Capture the cell that displays the provided text and extract its [x, y] central coordinate. 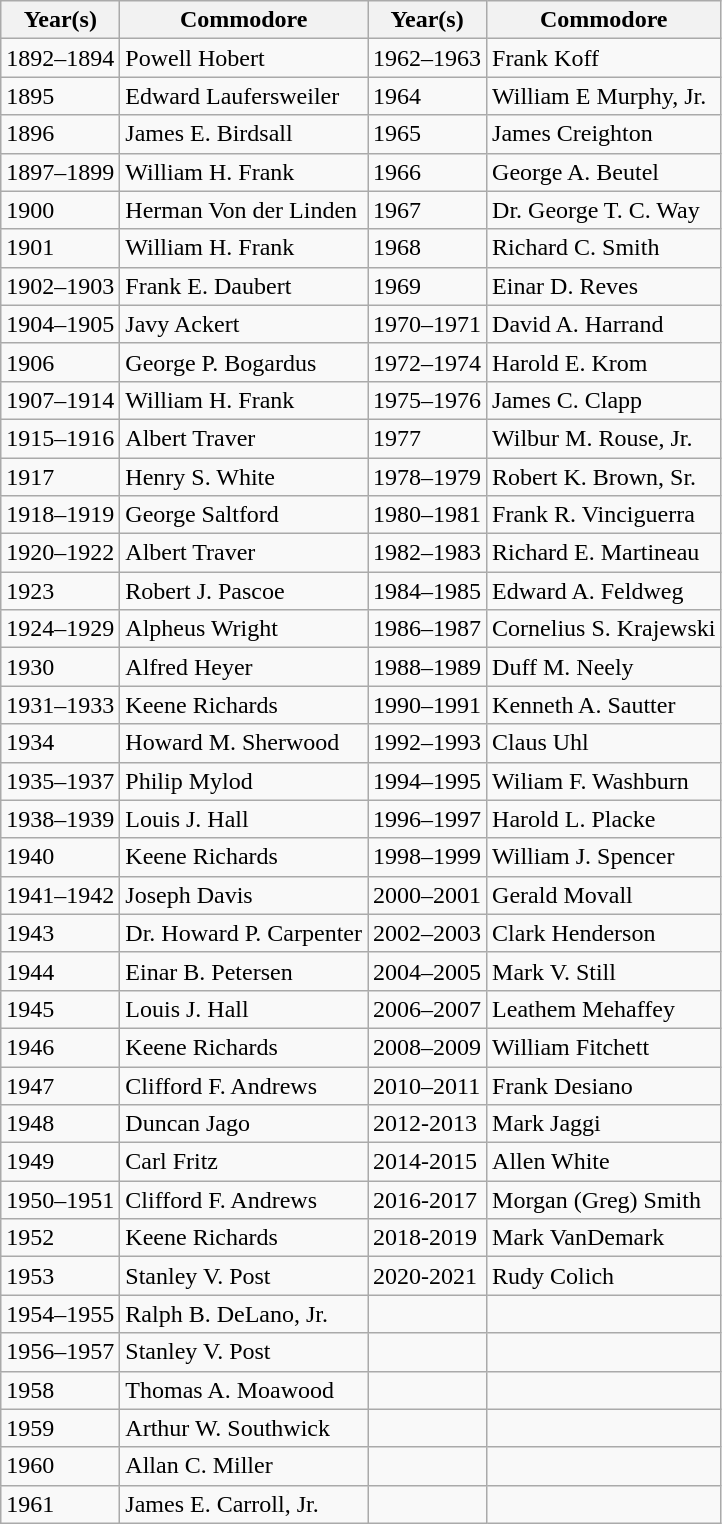
Henry S. White [244, 477]
Gerald Movall [604, 895]
1988–1989 [428, 667]
Frank Koff [604, 58]
David A. Harrand [604, 324]
Wilbur M. Rouse, Jr. [604, 438]
1940 [60, 857]
2014-2015 [428, 1162]
Alpheus Wright [244, 629]
1978–1979 [428, 477]
Herman Von der Linden [244, 210]
Frank Desiano [604, 1085]
1944 [60, 971]
Duff M. Neely [604, 667]
1915–1916 [60, 438]
1896 [60, 134]
2012-2013 [428, 1124]
Frank E. Daubert [244, 286]
1952 [60, 1238]
Frank R. Vinciguerra [604, 515]
1935–1937 [60, 781]
1945 [60, 1009]
Edward Laufersweiler [244, 96]
James E. Birdsall [244, 134]
1920–1922 [60, 553]
1966 [428, 172]
James E. Carroll, Jr. [244, 1504]
Edward A. Feldweg [604, 591]
1982–1983 [428, 553]
Allan C. Miller [244, 1466]
1904–1905 [60, 324]
1950–1951 [60, 1200]
1923 [60, 591]
2000–2001 [428, 895]
1901 [60, 248]
1972–1974 [428, 362]
2004–2005 [428, 971]
1934 [60, 743]
Cornelius S. Krajewski [604, 629]
1930 [60, 667]
Clark Henderson [604, 933]
Powell Hobert [244, 58]
Harold E. Krom [604, 362]
1994–1995 [428, 781]
1902–1903 [60, 286]
1892–1894 [60, 58]
Wiliam F. Washburn [604, 781]
Einar B. Petersen [244, 971]
Robert K. Brown, Sr. [604, 477]
1917 [60, 477]
1895 [60, 96]
Rudy Colich [604, 1276]
1992–1993 [428, 743]
Harold L. Placke [604, 819]
George A. Beutel [604, 172]
James C. Clapp [604, 400]
1964 [428, 96]
1953 [60, 1276]
Allen White [604, 1162]
1984–1985 [428, 591]
1906 [60, 362]
1986–1987 [428, 629]
Thomas A. Moawood [244, 1390]
1946 [60, 1047]
1958 [60, 1390]
1962–1963 [428, 58]
2008–2009 [428, 1047]
1900 [60, 210]
1941–1942 [60, 895]
1975–1976 [428, 400]
Philip Mylod [244, 781]
1961 [60, 1504]
1998–1999 [428, 857]
William Fitchett [604, 1047]
1956–1957 [60, 1352]
George P. Bogardus [244, 362]
Leathem Mehaffey [604, 1009]
1949 [60, 1162]
Mark V. Still [604, 971]
1948 [60, 1124]
1967 [428, 210]
Mark Jaggi [604, 1124]
Duncan Jago [244, 1124]
2018-2019 [428, 1238]
Joseph Davis [244, 895]
Ralph B. DeLano, Jr. [244, 1314]
1977 [428, 438]
Dr. Howard P. Carpenter [244, 933]
1996–1997 [428, 819]
Javy Ackert [244, 324]
1947 [60, 1085]
1980–1981 [428, 515]
1965 [428, 134]
William E Murphy, Jr. [604, 96]
William J. Spencer [604, 857]
1918–1919 [60, 515]
2002–2003 [428, 933]
Claus Uhl [604, 743]
George Saltford [244, 515]
1969 [428, 286]
1990–1991 [428, 705]
Alfred Heyer [244, 667]
2006–2007 [428, 1009]
Einar D. Reves [604, 286]
Carl Fritz [244, 1162]
1897–1899 [60, 172]
James Creighton [604, 134]
1960 [60, 1466]
2010–2011 [428, 1085]
1943 [60, 933]
1970–1971 [428, 324]
Howard M. Sherwood [244, 743]
2020-2021 [428, 1276]
Kenneth A. Sautter [604, 705]
Mark VanDemark [604, 1238]
1931–1933 [60, 705]
1954–1955 [60, 1314]
1959 [60, 1428]
Richard E. Martineau [604, 553]
Robert J. Pascoe [244, 591]
1907–1914 [60, 400]
1968 [428, 248]
Morgan (Greg) Smith [604, 1200]
1924–1929 [60, 629]
Richard C. Smith [604, 248]
2016-2017 [428, 1200]
Arthur W. Southwick [244, 1428]
Dr. George T. C. Way [604, 210]
1938–1939 [60, 819]
